Scan for the cell matching the given text and deliver its [x, y] coordinate at center. 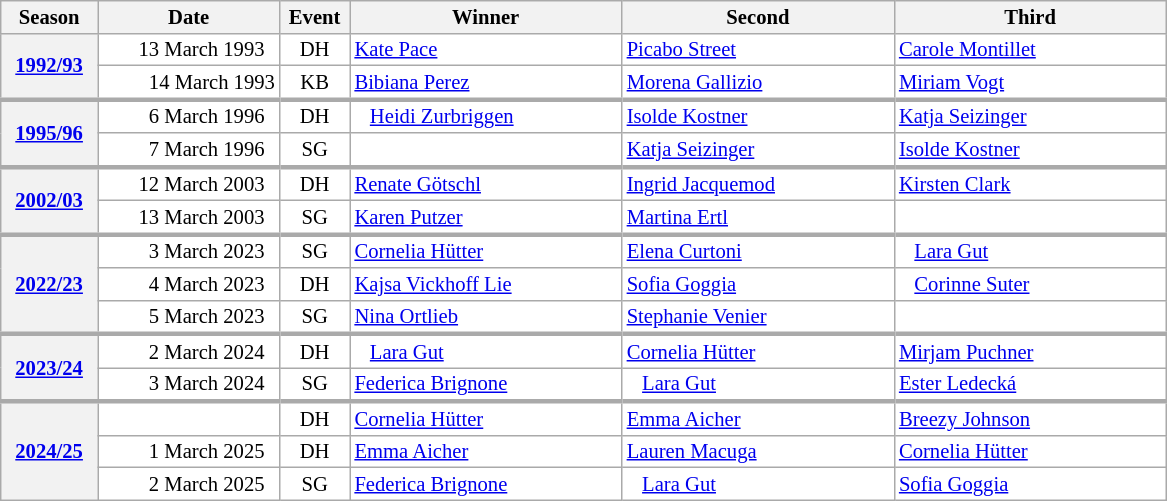
12 March 2003 [189, 183]
Renate Götschl [486, 183]
Bibiana Perez [486, 82]
1 March 2025 [189, 451]
1992/93 [50, 66]
3 March 2023 [189, 251]
Ester Ledecká [1030, 384]
Stephanie Venier [758, 317]
13 March 1993 [189, 49]
Heidi Zurbriggen [486, 116]
Second [758, 16]
Kajsa Vickhoff Lie [486, 284]
6 March 1996 [189, 116]
2023/24 [50, 368]
Corinne Suter [1030, 284]
Nina Ortlieb [486, 317]
5 March 2023 [189, 317]
7 March 1996 [189, 149]
Mirjam Puchner [1030, 351]
Season [50, 16]
KB [315, 82]
2 March 2024 [189, 351]
2024/25 [50, 450]
2 March 2025 [189, 483]
14 March 1993 [189, 82]
Kirsten Clark [1030, 183]
Picabo Street [758, 49]
Event [315, 16]
Morena Gallizio [758, 82]
Winner [486, 16]
Third [1030, 16]
Karen Putzer [486, 217]
4 March 2023 [189, 284]
Elena Curtoni [758, 251]
3 March 2024 [189, 384]
Date [189, 16]
Breezy Johnson [1030, 418]
Carole Montillet [1030, 49]
Ingrid Jacquemod [758, 183]
13 March 2003 [189, 217]
Lauren Macuga [758, 451]
Kate Pace [486, 49]
2022/23 [50, 284]
Martina Ertl [758, 217]
Miriam Vogt [1030, 82]
1995/96 [50, 133]
2002/03 [50, 200]
